Pinpoint the cell where the given text exists, returning its [x, y] midpoint coordinate. 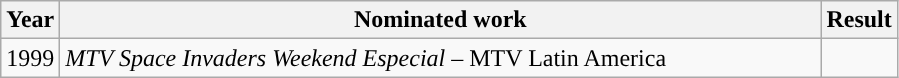
Result [859, 20]
Nominated work [440, 20]
MTV Space Invaders Weekend Especial – MTV Latin America [440, 58]
1999 [30, 58]
Year [30, 20]
